Capture the cell that displays the provided text and extract its (x, y) central coordinate. 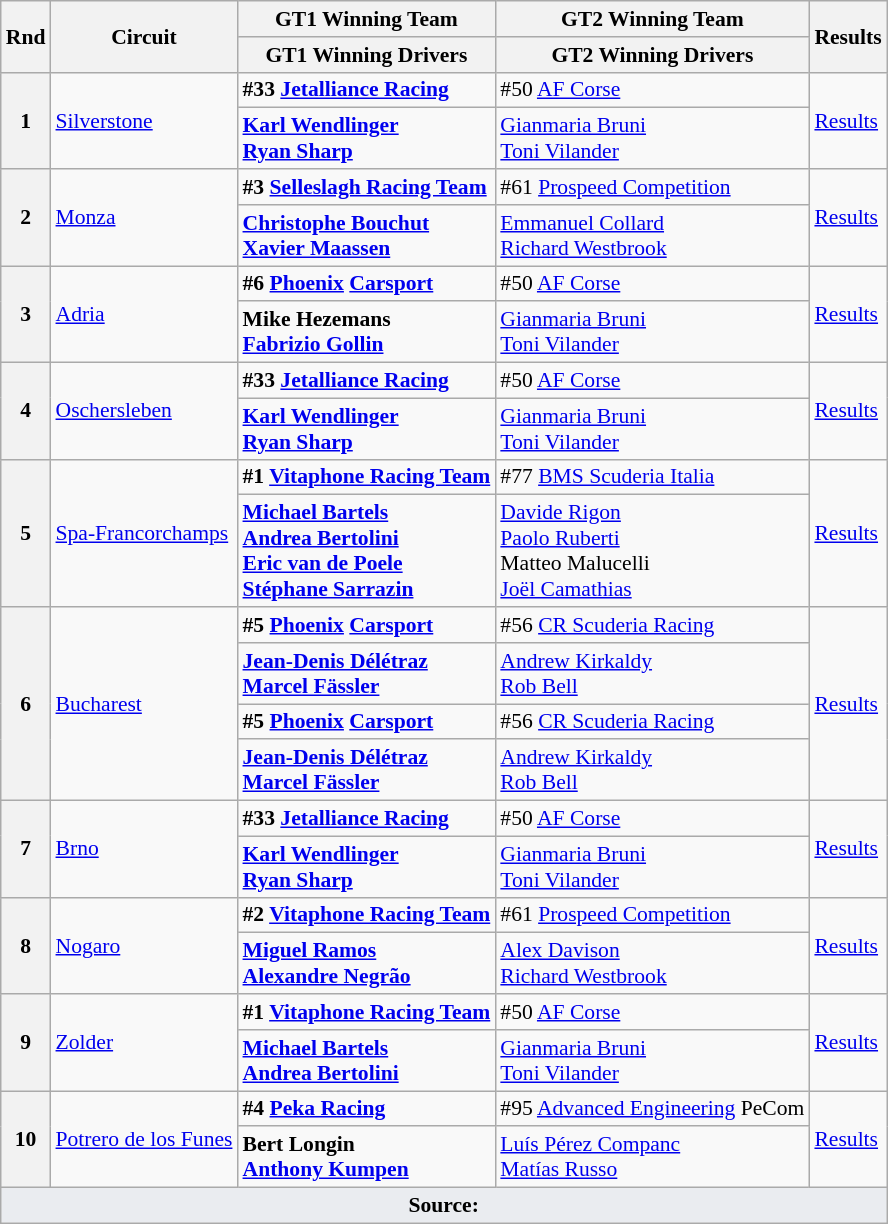
Bucharest (144, 704)
Zolder (144, 1042)
Alex Davison Richard Westbrook (652, 964)
#95 Advanced Engineering PeCom (652, 1109)
9 (26, 1042)
Michael Bartels Andrea Bertolini (366, 1060)
Luís Pérez Companc Matías Russo (652, 1158)
GT1 Winning Team (366, 19)
Miguel Ramos Alexandre Negrão (366, 964)
GT2 Winning Team (652, 19)
Potrero de los Funes (144, 1140)
7 (26, 850)
4 (26, 412)
#3 Selleslagh Racing Team (366, 187)
Mike Hezemans Fabrizio Gollin (366, 332)
#2 Vitaphone Racing Team (366, 915)
#4 Peka Racing (366, 1109)
Bert Longin Anthony Kumpen (366, 1158)
6 (26, 704)
Oschersleben (144, 412)
Michael Bartels Andrea Bertolini Eric van de Poele Stéphane Sarrazin (366, 551)
#77 BMS Scuderia Italia (652, 477)
Source: (444, 1206)
Christophe Bouchut Xavier Maassen (366, 236)
5 (26, 533)
Brno (144, 850)
GT1 Winning Drivers (366, 55)
Emmanuel Collard Richard Westbrook (652, 236)
Monza (144, 218)
2 (26, 218)
Nogaro (144, 946)
3 (26, 314)
Silverstone (144, 120)
Adria (144, 314)
Rnd (26, 36)
GT2 Winning Drivers (652, 55)
1 (26, 120)
8 (26, 946)
Circuit (144, 36)
Davide Rigon Paolo Ruberti Matteo Malucelli Joël Camathias (652, 551)
Spa-Francorchamps (144, 533)
10 (26, 1140)
#6 Phoenix Carsport (366, 284)
